Capture the cell that displays the provided text and extract its (X, Y) central coordinate. 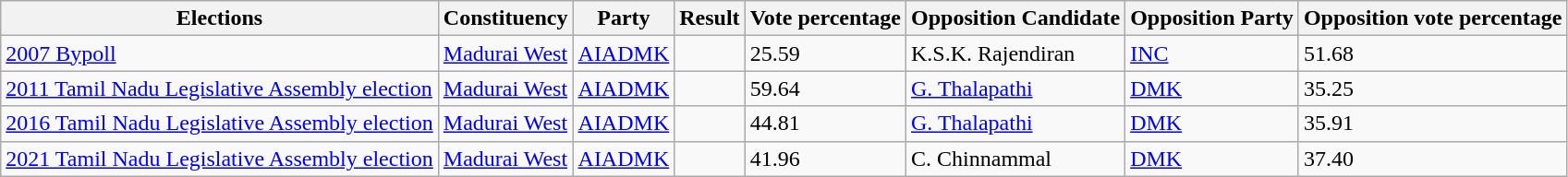
Elections (220, 18)
K.S.K. Rajendiran (1016, 53)
44.81 (825, 124)
Constituency (505, 18)
2007 Bypoll (220, 53)
51.68 (1432, 53)
C. Chinnammal (1016, 159)
Opposition vote percentage (1432, 18)
Opposition Candidate (1016, 18)
INC (1212, 53)
59.64 (825, 88)
2011 Tamil Nadu Legislative Assembly election (220, 88)
25.59 (825, 53)
Opposition Party (1212, 18)
41.96 (825, 159)
35.91 (1432, 124)
2021 Tamil Nadu Legislative Assembly election (220, 159)
35.25 (1432, 88)
Party (624, 18)
37.40 (1432, 159)
Result (710, 18)
2016 Tamil Nadu Legislative Assembly election (220, 124)
Vote percentage (825, 18)
